Capture the cell that displays the provided text and extract its [X, Y] central coordinate. 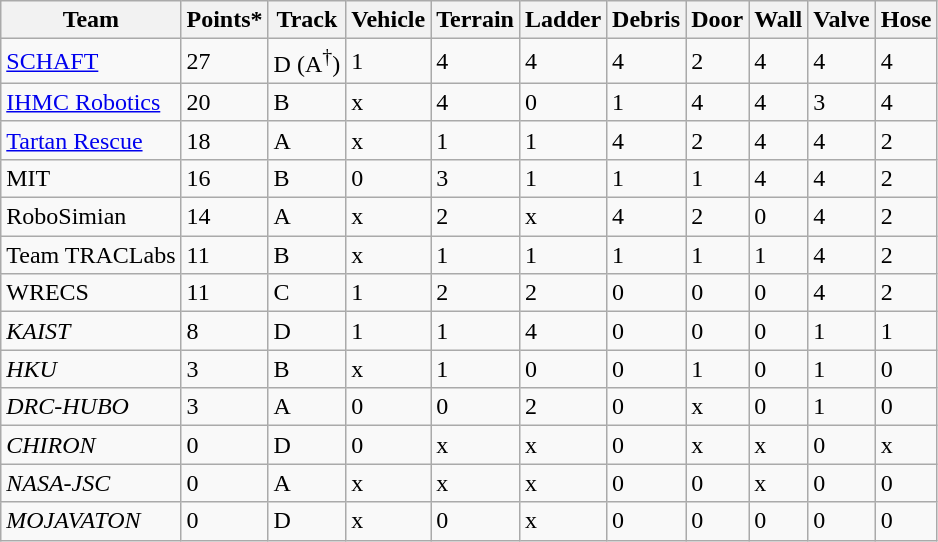
Hose [906, 20]
IHMC Robotics [91, 102]
Terrain [476, 20]
DRC-HUBO [91, 407]
Team [91, 20]
SCHAFT [91, 62]
20 [224, 102]
16 [224, 178]
CHIRON [91, 445]
Team TRACLabs [91, 255]
Tartan Rescue [91, 140]
Valve [842, 20]
Debris [646, 20]
8 [224, 331]
HKU [91, 369]
18 [224, 140]
14 [224, 217]
MOJAVATON [91, 521]
Points* [224, 20]
WRECS [91, 293]
Ladder [562, 20]
NASA-JSC [91, 483]
Track [307, 20]
27 [224, 62]
Wall [778, 20]
C [307, 293]
RoboSimian [91, 217]
KAIST [91, 331]
MIT [91, 178]
Door [718, 20]
D (A†) [307, 62]
Vehicle [388, 20]
